Identify which cell holds the provided text, then report its [X, Y] central coordinate. 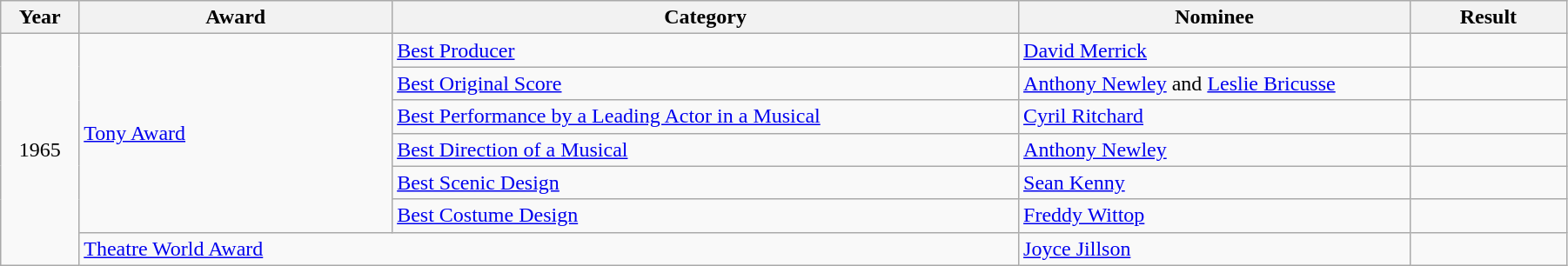
Theatre World Award [549, 249]
Freddy Wittop [1215, 216]
Award [236, 17]
Year [40, 17]
1965 [40, 150]
Category [706, 17]
Best Performance by a Leading Actor in a Musical [706, 116]
Best Direction of a Musical [706, 150]
Sean Kenny [1215, 183]
David Merrick [1215, 50]
Joyce Jillson [1215, 249]
Anthony Newley [1215, 150]
Anthony Newley and Leslie Bricusse [1215, 83]
Best Producer [706, 50]
Best Original Score [706, 83]
Best Costume Design [706, 216]
Result [1488, 17]
Nominee [1215, 17]
Tony Award [236, 133]
Best Scenic Design [706, 183]
Cyril Ritchard [1215, 116]
